Scan for the cell matching the given text and deliver its [x, y] coordinate at center. 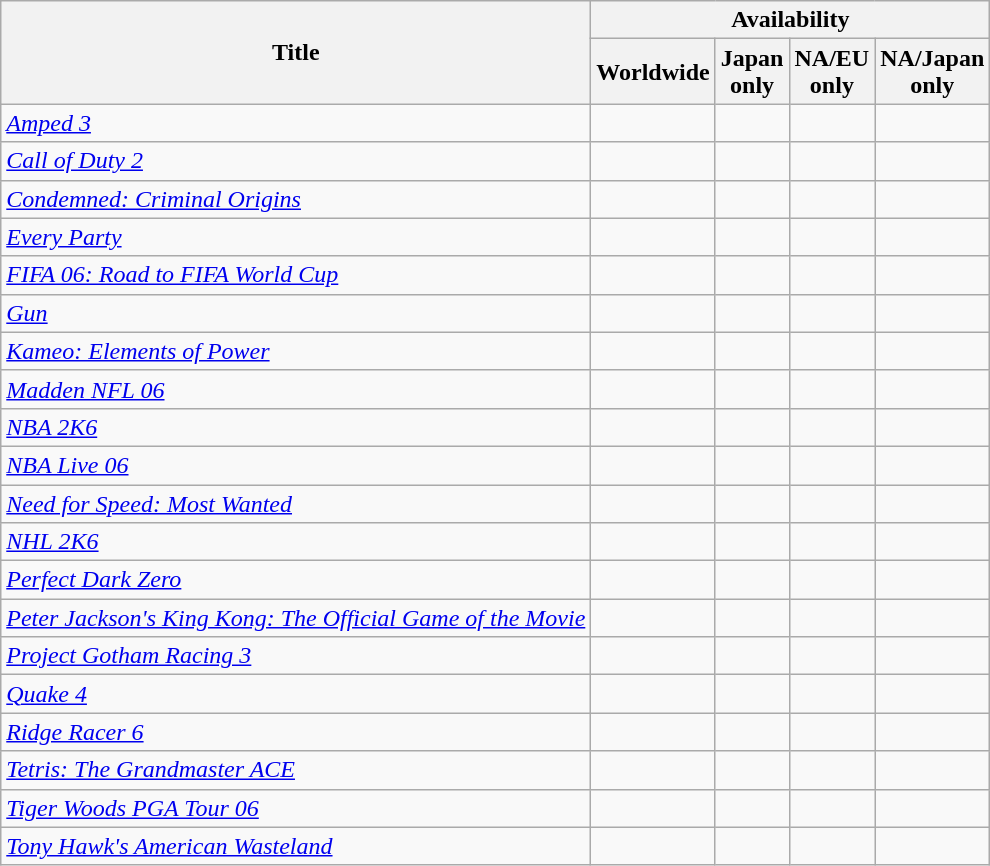
Ridge Racer 6 [296, 732]
NA/Japanonly [932, 72]
NBA Live 06 [296, 465]
Amped 3 [296, 123]
FIFA 06: Road to FIFA World Cup [296, 275]
Need for Speed: Most Wanted [296, 503]
Condemned: Criminal Origins [296, 199]
Every Party [296, 237]
Quake 4 [296, 694]
Tetris: The Grandmaster ACE [296, 770]
Worldwide [653, 72]
Kameo: Elements of Power [296, 351]
Peter Jackson's King Kong: The Official Game of the Movie [296, 618]
Project Gotham Racing 3 [296, 656]
NBA 2K6 [296, 427]
Japanonly [752, 72]
Perfect Dark Zero [296, 580]
Title [296, 52]
Call of Duty 2 [296, 161]
NA/EUonly [832, 72]
Tiger Woods PGA Tour 06 [296, 808]
NHL 2K6 [296, 542]
Availability [790, 20]
Madden NFL 06 [296, 389]
Tony Hawk's American Wasteland [296, 846]
Gun [296, 313]
